Capture the cell that displays the provided text and extract its (X, Y) central coordinate. 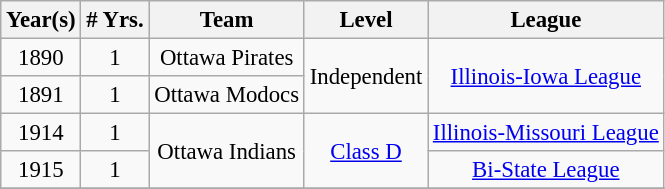
Illinois-Iowa League (546, 76)
Ottawa Modocs (226, 95)
Ottawa Pirates (226, 58)
1915 (41, 170)
1914 (41, 133)
# Yrs. (115, 20)
Illinois-Missouri League (546, 133)
Team (226, 20)
Ottawa Indians (226, 152)
League (546, 20)
Level (366, 20)
Class D (366, 152)
1890 (41, 58)
Bi-State League (546, 170)
Independent (366, 76)
Year(s) (41, 20)
1891 (41, 95)
